Capture the cell that displays the provided text and extract its [x, y] central coordinate. 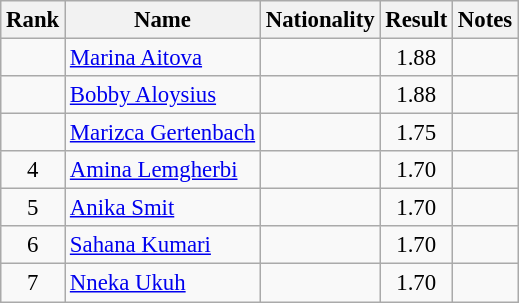
Nationality [320, 20]
Result [416, 20]
Sahana Kumari [163, 245]
6 [33, 245]
Nneka Ukuh [163, 283]
Bobby Aloysius [163, 95]
5 [33, 208]
Anika Smit [163, 208]
7 [33, 283]
Rank [33, 20]
1.75 [416, 133]
Marizca Gertenbach [163, 133]
Amina Lemgherbi [163, 170]
Marina Aitova [163, 58]
4 [33, 170]
Notes [486, 20]
Name [163, 20]
